Extract the (X, Y) coordinate from the center of the cell holding the provided text.  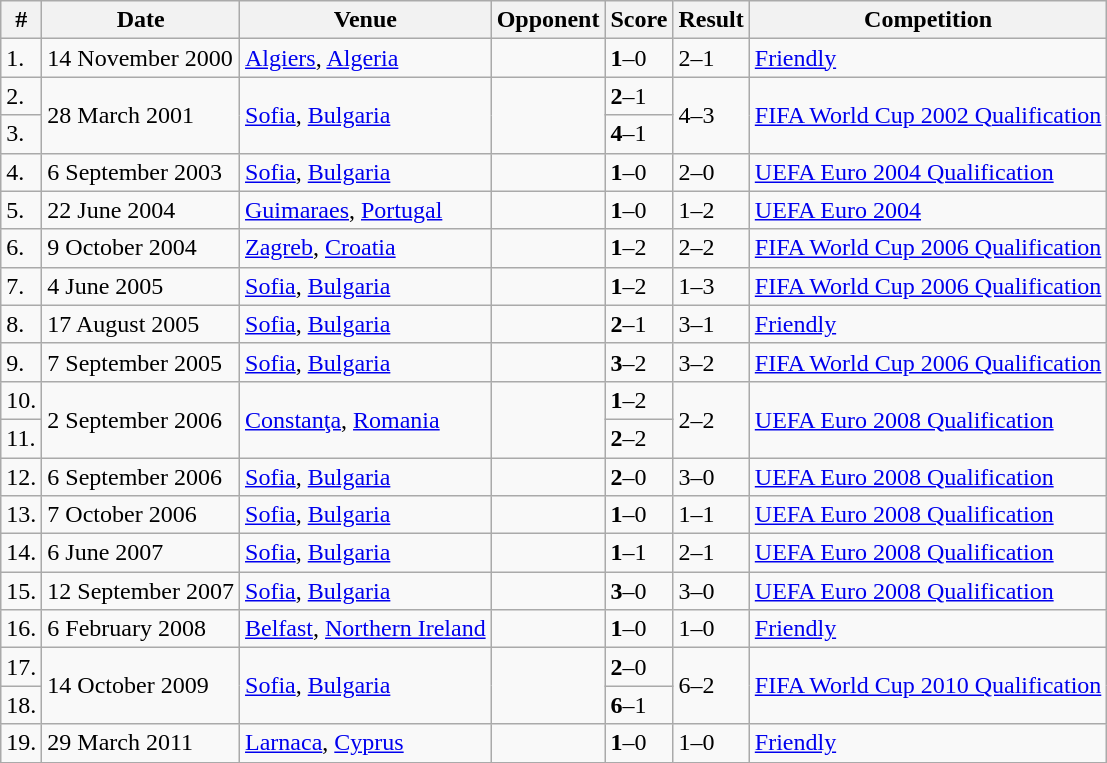
18. (22, 705)
6 September 2003 (141, 172)
9 October 2004 (141, 248)
2. (22, 96)
29 March 2011 (141, 743)
Competition (928, 20)
Zagreb, Croatia (366, 248)
16. (22, 629)
14 October 2009 (141, 686)
5. (22, 210)
11. (22, 438)
UEFA Euro 2004 (928, 210)
2 September 2006 (141, 419)
7. (22, 286)
15. (22, 591)
UEFA Euro 2004 Qualification (928, 172)
8. (22, 324)
Opponent (548, 20)
Guimaraes, Portugal (366, 210)
Venue (366, 20)
FIFA World Cup 2002 Qualification (928, 115)
14 November 2000 (141, 58)
3–1 (711, 324)
6–1 (639, 705)
FIFA World Cup 2010 Qualification (928, 686)
17 August 2005 (141, 324)
1. (22, 58)
6 February 2008 (141, 629)
10. (22, 400)
13. (22, 515)
28 March 2001 (141, 115)
1–3 (711, 286)
# (22, 20)
4 June 2005 (141, 286)
Constanţa, Romania (366, 419)
22 June 2004 (141, 210)
6 September 2006 (141, 477)
12. (22, 477)
4–1 (639, 134)
4. (22, 172)
6–2 (711, 686)
19. (22, 743)
6 June 2007 (141, 553)
Date (141, 20)
14. (22, 553)
3. (22, 134)
Result (711, 20)
Score (639, 20)
Algiers, Algeria (366, 58)
9. (22, 362)
17. (22, 667)
12 September 2007 (141, 591)
Belfast, Northern Ireland (366, 629)
4–3 (711, 115)
7 October 2006 (141, 515)
7 September 2005 (141, 362)
Larnaca, Cyprus (366, 743)
6. (22, 248)
